Detect which cell encompasses the target text, then output its (x, y) center coordinate. 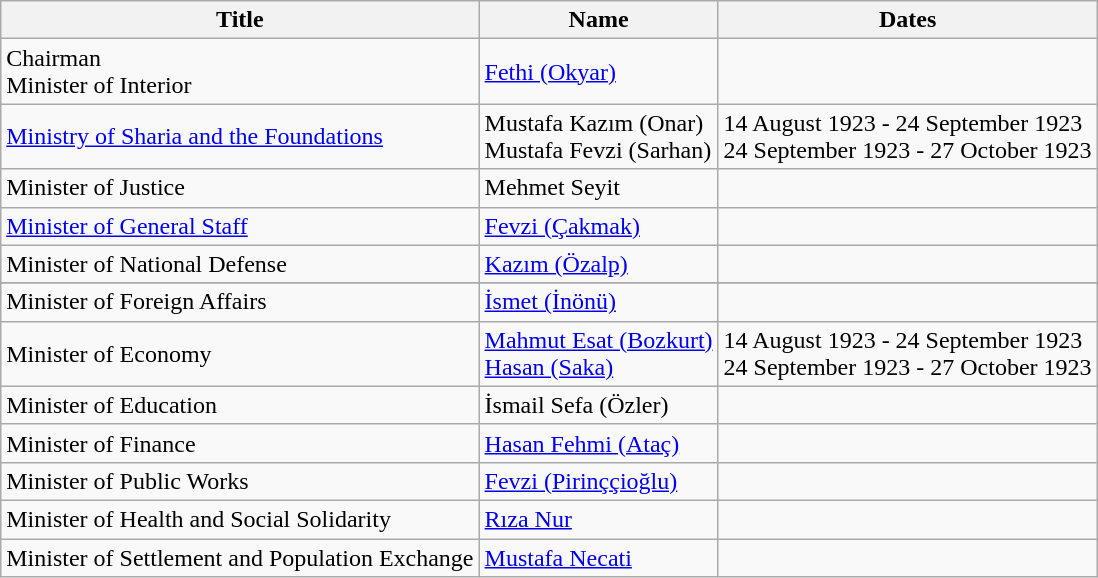
Dates (908, 20)
ChairmanMinister of Interior (240, 72)
Kazım (Özalp) (598, 264)
Minister of Public Works (240, 481)
Mustafa Necati (598, 557)
Minister of National Defense (240, 264)
Minister of Finance (240, 443)
Mahmut Esat (Bozkurt)Hasan (Saka) (598, 354)
Name (598, 20)
Minister of Economy (240, 354)
Fevzi (Pirinççioğlu) (598, 481)
Minister of Justice (240, 188)
Minister of Settlement and Population Exchange (240, 557)
Ministry of Sharia and the Foundations (240, 136)
Minister of Health and Social Solidarity (240, 519)
İsmail Sefa (Özler) (598, 405)
Minister of General Staff (240, 226)
Title (240, 20)
Fethi (Okyar) (598, 72)
Minister of Foreign Affairs (240, 302)
Fevzi (Çakmak) (598, 226)
Mustafa Kazım (Onar)Mustafa Fevzi (Sarhan) (598, 136)
Mehmet Seyit (598, 188)
İsmet (İnönü) (598, 302)
Minister of Education (240, 405)
Hasan Fehmi (Ataç) (598, 443)
Rıza Nur (598, 519)
